Extract the [X, Y] coordinate from the center of the cell holding the provided text.  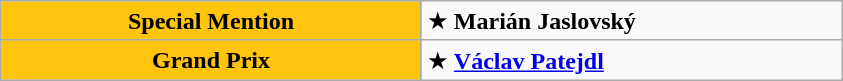
Grand Prix [212, 60]
Special Mention [212, 21]
★ Václav Patejdl [632, 60]
★ Marián Jaslovský [632, 21]
